Determine the (X, Y) coordinate at the center of the cell enclosing the given text.  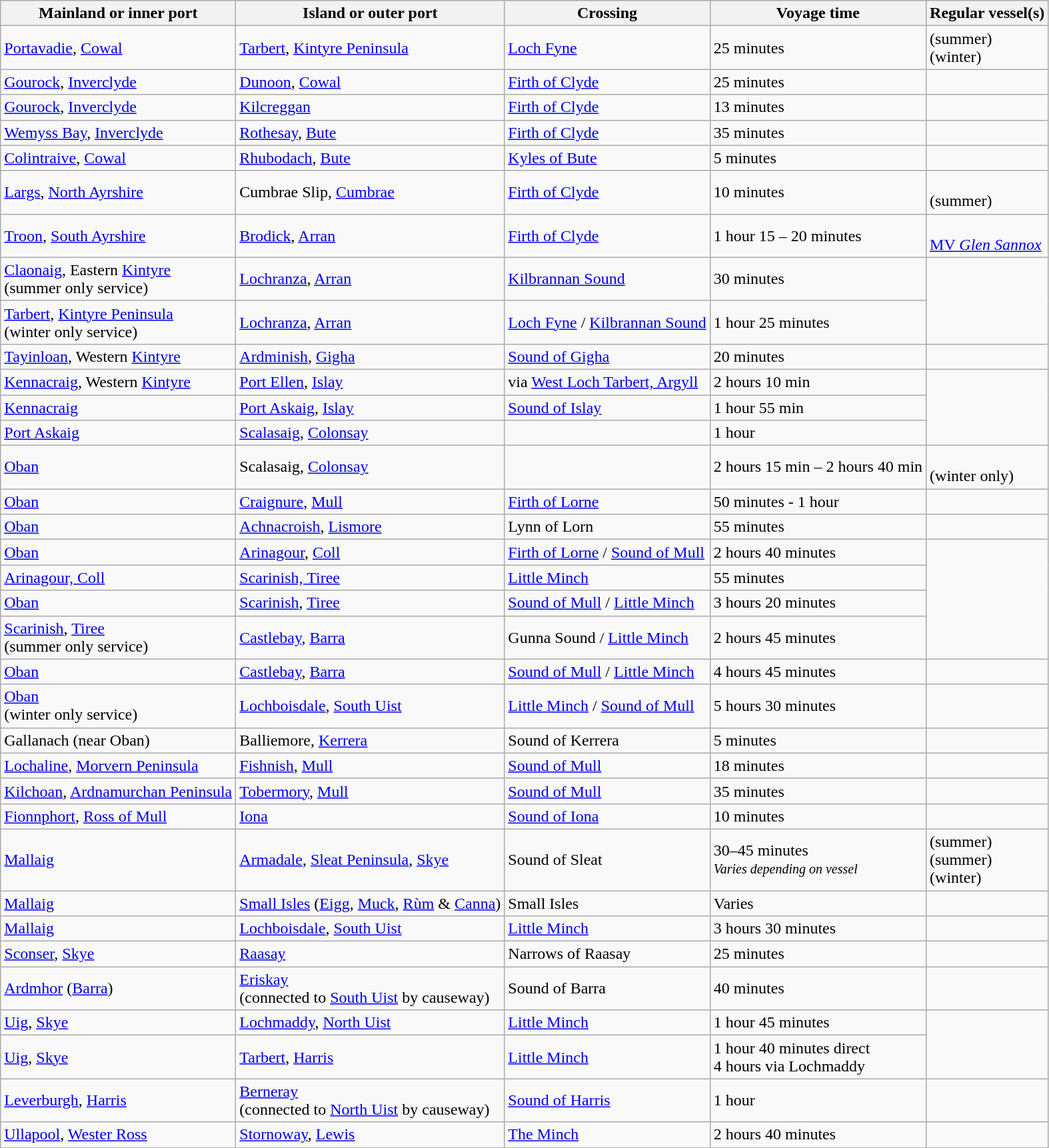
Lynn of Lorn (607, 527)
Largs, North Ayrshire (119, 192)
(summer) (988, 192)
Lochaline, Morvern Peninsula (119, 766)
Sound of Iona (607, 816)
Stornoway, Lewis (371, 1135)
Sound of Sleat (607, 860)
Island or outer port (371, 13)
Wemyss Bay, Inverclyde (119, 133)
Kilcreggan (371, 107)
Small Isles (607, 903)
Brodick, Arran (371, 236)
Sconser, Skye (119, 954)
Achnacroish, Lismore (371, 527)
2 hours 15 min – 2 hours 40 min (818, 468)
Firth of Lorne (607, 502)
Cumbrae Slip, Cumbrae (371, 192)
Voyage time (818, 13)
40 minutes (818, 989)
MV Glen Sannox (988, 236)
Small Isles (Eigg, Muck, Rùm & Canna) (371, 903)
4 hours 45 minutes (818, 672)
Portavadie, Cowal (119, 48)
1 hour 55 min (818, 407)
Lochmaddy, North Uist (371, 1023)
18 minutes (818, 766)
1 hour 40 minutes direct4 hours via Lochmaddy (818, 1057)
2 hours 10 min (818, 382)
3 hours 30 minutes (818, 929)
30 minutes (818, 279)
Little Minch / Sound of Mull (607, 706)
Sound of Kerrera (607, 740)
Firth of Lorne / Sound of Mull (607, 552)
Tayinloan, Western Kintyre (119, 356)
Kyles of Bute (607, 158)
via West Loch Tarbert, Argyll (607, 382)
Sound of Islay (607, 407)
5 hours 30 minutes (818, 706)
Raasay (371, 954)
Port Askaig, Islay (371, 407)
Fionnphort, Ross of Mull (119, 816)
30–45 minutesVaries depending on vessel (818, 860)
Mainland or inner port (119, 13)
Crossing (607, 13)
Sound of Harris (607, 1101)
Leverburgh, Harris (119, 1101)
50 minutes - 1 hour (818, 502)
Iona (371, 816)
Kilchoan, Ardnamurchan Peninsula (119, 791)
Sound of Barra (607, 989)
(winter only) (988, 468)
Ardminish, Gigha (371, 356)
Dunoon, Cowal (371, 82)
2 hours 45 minutes (818, 637)
Ullapool, Wester Ross (119, 1135)
Kilbrannan Sound (607, 279)
Rhubodach, Bute (371, 158)
Port Ellen, Islay (371, 382)
Armadale, Sleat Peninsula, Skye (371, 860)
Tobermory, Mull (371, 791)
Tarbert, Kintyre Peninsula(winter only service) (119, 322)
(summer) (winter) (988, 48)
Balliemore, Kerrera (371, 740)
Berneray(connected to North Uist by causeway) (371, 1101)
Troon, South Ayrshire (119, 236)
Tarbert, Kintyre Peninsula (371, 48)
Scarinish, Tiree(summer only service) (119, 637)
1 hour 25 minutes (818, 322)
1 hour 45 minutes (818, 1023)
Loch Fyne / Kilbrannan Sound (607, 322)
Oban (winter only service) (119, 706)
Loch Fyne (607, 48)
(summer) (summer) (winter) (988, 860)
Colintraive, Cowal (119, 158)
Gunna Sound / Little Minch (607, 637)
Fishnish, Mull (371, 766)
The Minch (607, 1135)
Craignure, Mull (371, 502)
Gallanach (near Oban) (119, 740)
Tarbert, Harris (371, 1057)
1 hour 15 – 20 minutes (818, 236)
3 hours 20 minutes (818, 603)
Claonaig, Eastern Kintyre(summer only service) (119, 279)
Eriskay(connected to South Uist by causeway) (371, 989)
Rothesay, Bute (371, 133)
Sound of Gigha (607, 356)
Ardmhor (Barra) (119, 989)
Port Askaig (119, 433)
Kennacraig (119, 407)
Varies (818, 903)
20 minutes (818, 356)
Regular vessel(s) (988, 13)
Kennacraig, Western Kintyre (119, 382)
13 minutes (818, 107)
Narrows of Raasay (607, 954)
